Determine the [X, Y] coordinate at the center of the cell enclosing the given text.  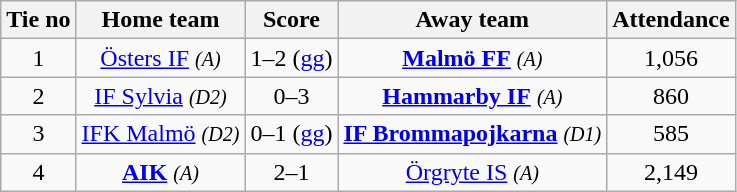
4 [38, 172]
Attendance [671, 20]
IFK Malmö (D2) [160, 134]
2–1 [292, 172]
IF Brommapojkarna (D1) [472, 134]
1–2 (gg) [292, 58]
Hammarby IF (A) [472, 96]
IF Sylvia (D2) [160, 96]
3 [38, 134]
AIK (A) [160, 172]
585 [671, 134]
Örgryte IS (A) [472, 172]
2,149 [671, 172]
Score [292, 20]
Tie no [38, 20]
Home team [160, 20]
1 [38, 58]
Malmö FF (A) [472, 58]
0–1 (gg) [292, 134]
Away team [472, 20]
1,056 [671, 58]
860 [671, 96]
0–3 [292, 96]
2 [38, 96]
Östers IF (A) [160, 58]
